From the cell containing the given text, extract its center point as [X, Y] coordinate. 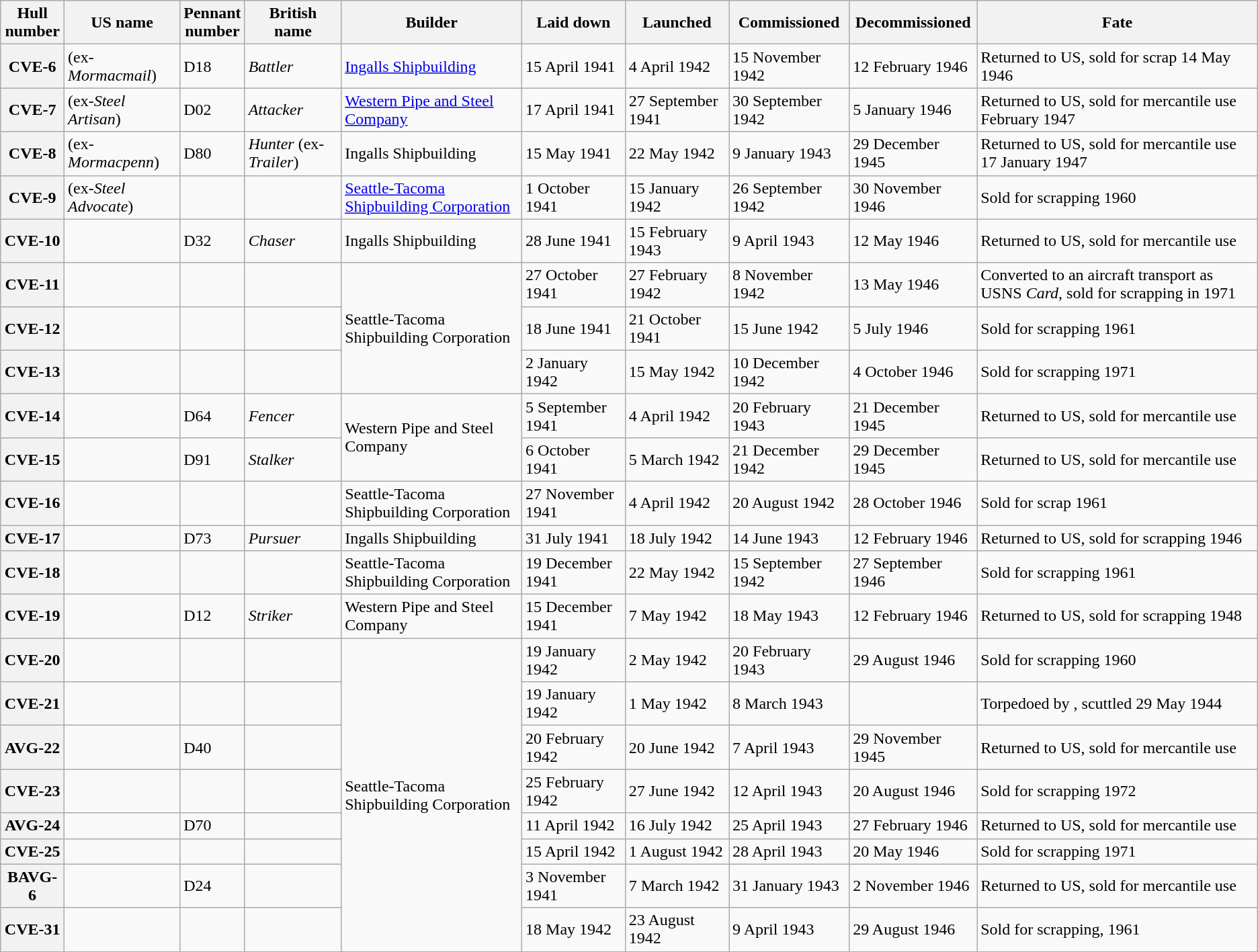
CVE-11 [32, 285]
26 September 1942 [789, 198]
AVG-24 [32, 826]
28 June 1941 [574, 241]
Stalker [293, 460]
27 November 1941 [574, 503]
20 June 1942 [677, 747]
CVE-8 [32, 153]
15 January 1942 [677, 198]
18 July 1942 [677, 538]
15 May 1942 [677, 372]
20 February 1942 [574, 747]
15 December 1941 [574, 617]
Chaser [293, 241]
CVE-9 [32, 198]
Hunter (ex-Trailer) [293, 153]
D40 [212, 747]
Hullnumber [32, 23]
25 April 1943 [789, 826]
4 October 1946 [913, 372]
Decommissioned [913, 23]
CVE-10 [32, 241]
20 May 1946 [913, 851]
AVG-22 [32, 747]
D73 [212, 538]
Commissioned [789, 23]
11 April 1942 [574, 826]
CVE-25 [32, 851]
12 April 1943 [789, 791]
27 September 1941 [677, 110]
5 March 1942 [677, 460]
CVE-21 [32, 704]
D64 [212, 415]
28 April 1943 [789, 851]
D32 [212, 241]
20 August 1942 [789, 503]
D80 [212, 153]
5 January 1946 [913, 110]
15 April 1942 [574, 851]
15 November 1942 [789, 66]
CVE-17 [32, 538]
Laid down [574, 23]
21 December 1942 [789, 460]
CVE-18 [32, 572]
Fencer [293, 415]
Returned to US, sold for mercantile use February 1947 [1118, 110]
16 July 1942 [677, 826]
14 June 1943 [789, 538]
CVE-20 [32, 660]
13 May 1946 [913, 285]
29 November 1945 [913, 747]
(ex-Steel Advocate) [122, 198]
27 October 1941 [574, 285]
10 December 1942 [789, 372]
15 June 1942 [789, 328]
Striker [293, 617]
31 July 1941 [574, 538]
28 October 1946 [913, 503]
19 December 1941 [574, 572]
5 September 1941 [574, 415]
8 March 1943 [789, 704]
Returned to US, sold for mercantile use 17 January 1947 [1118, 153]
Launched [677, 23]
Sold for scrapping, 1961 [1118, 930]
7 May 1942 [677, 617]
Pursuer [293, 538]
Pennantnumber [212, 23]
Returned to US, sold for scrapping 1946 [1118, 538]
CVE-23 [32, 791]
1 May 1942 [677, 704]
(ex-Steel Artisan) [122, 110]
D24 [212, 885]
CVE-14 [32, 415]
(ex-Mormacmail) [122, 66]
15 September 1942 [789, 572]
15 May 1941 [574, 153]
CVE-7 [32, 110]
D18 [212, 66]
3 November 1941 [574, 885]
Battler [293, 66]
20 August 1946 [913, 791]
Attacker [293, 110]
15 February 1943 [677, 241]
18 June 1941 [574, 328]
CVE-12 [32, 328]
Converted to an aircraft transport as USNS Card, sold for scrapping in 1971 [1118, 285]
CVE-31 [32, 930]
(ex-Mormacpenn) [122, 153]
CVE-19 [32, 617]
18 May 1943 [789, 617]
Sold for scrapping 1972 [1118, 791]
9 January 1943 [789, 153]
Fate [1118, 23]
17 April 1941 [574, 110]
1 October 1941 [574, 198]
15 April 1941 [574, 66]
27 February 1942 [677, 285]
27 June 1942 [677, 791]
21 October 1941 [677, 328]
1 August 1942 [677, 851]
CVE-6 [32, 66]
25 February 1942 [574, 791]
Torpedoed by , scuttled 29 May 1944 [1118, 704]
7 March 1942 [677, 885]
2 January 1942 [574, 372]
CVE-13 [32, 372]
30 November 1946 [913, 198]
5 July 1946 [913, 328]
Returned to US, sold for scrap 14 May 1946 [1118, 66]
7 April 1943 [789, 747]
D70 [212, 826]
D91 [212, 460]
21 December 1945 [913, 415]
12 May 1946 [913, 241]
8 November 1942 [789, 285]
18 May 1942 [574, 930]
D12 [212, 617]
23 August 1942 [677, 930]
D02 [212, 110]
30 September 1942 [789, 110]
2 November 1946 [913, 885]
2 May 1942 [677, 660]
27 September 1946 [913, 572]
Returned to US, sold for scrapping 1948 [1118, 617]
31 January 1943 [789, 885]
British name [293, 23]
Builder [431, 23]
Sold for scrap 1961 [1118, 503]
US name [122, 23]
BAVG-6 [32, 885]
CVE-15 [32, 460]
6 October 1941 [574, 460]
27 February 1946 [913, 826]
CVE-16 [32, 503]
